Locate the cell with the specified text and output its [x, y] center coordinate. 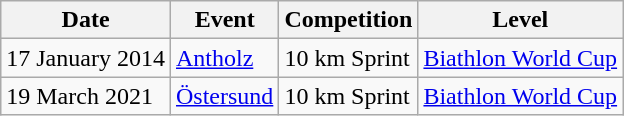
Antholz [224, 58]
Competition [348, 20]
Date [86, 20]
19 March 2021 [86, 96]
Level [520, 20]
Östersund [224, 96]
Event [224, 20]
17 January 2014 [86, 58]
